Extract the (X, Y) coordinate from the center of the cell holding the provided text.  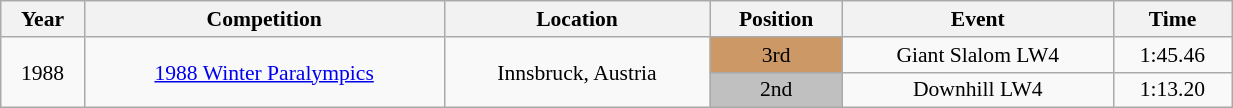
Giant Slalom LW4 (978, 55)
Competition (264, 19)
Position (776, 19)
1988 Winter Paralympics (264, 72)
Time (1172, 19)
2nd (776, 90)
1:45.46 (1172, 55)
Downhill LW4 (978, 90)
1988 (43, 72)
Event (978, 19)
Year (43, 19)
1:13.20 (1172, 90)
Innsbruck, Austria (577, 72)
Location (577, 19)
3rd (776, 55)
